Capture the cell that displays the provided text and extract its (x, y) central coordinate. 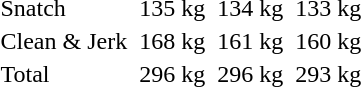
168 kg (172, 41)
161 kg (250, 41)
